For the text-containing cell, return its midpoint in [X, Y] coordinate format. 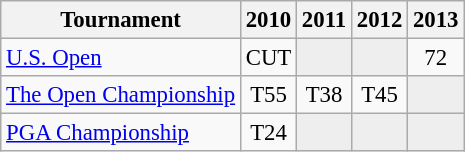
T45 [379, 95]
U.S. Open [121, 58]
T24 [268, 133]
2013 [436, 20]
T38 [324, 95]
The Open Championship [121, 95]
72 [436, 58]
PGA Championship [121, 133]
2011 [324, 20]
T55 [268, 95]
2012 [379, 20]
2010 [268, 20]
CUT [268, 58]
Tournament [121, 20]
